Provide the [x, y] coordinate of the cell's center where the given text is located.  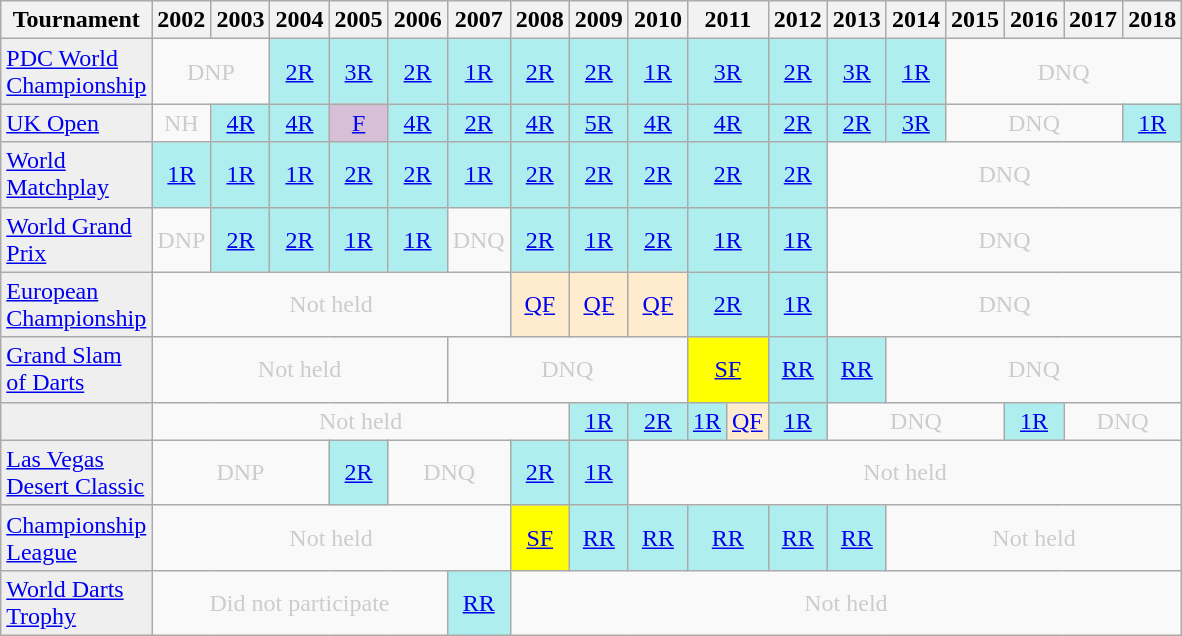
European Championship [76, 304]
2009 [598, 20]
2015 [974, 20]
2018 [1152, 20]
Did not participate [300, 602]
2010 [658, 20]
2007 [478, 20]
World Darts Trophy [76, 602]
5R [598, 123]
2003 [240, 20]
Las Vegas Desert Classic [76, 472]
F [358, 123]
2005 [358, 20]
2011 [728, 20]
2013 [856, 20]
UK Open [76, 123]
Championship League [76, 538]
Grand Slam of Darts [76, 370]
World Matchplay [76, 174]
Tournament [76, 20]
World Grand Prix [76, 240]
2016 [1034, 20]
2004 [300, 20]
NH [182, 123]
2006 [418, 20]
2014 [916, 20]
2002 [182, 20]
2008 [540, 20]
PDC World Championship [76, 72]
2012 [798, 20]
2017 [1094, 20]
